Identify which cell holds the provided text, then report its [x, y] central coordinate. 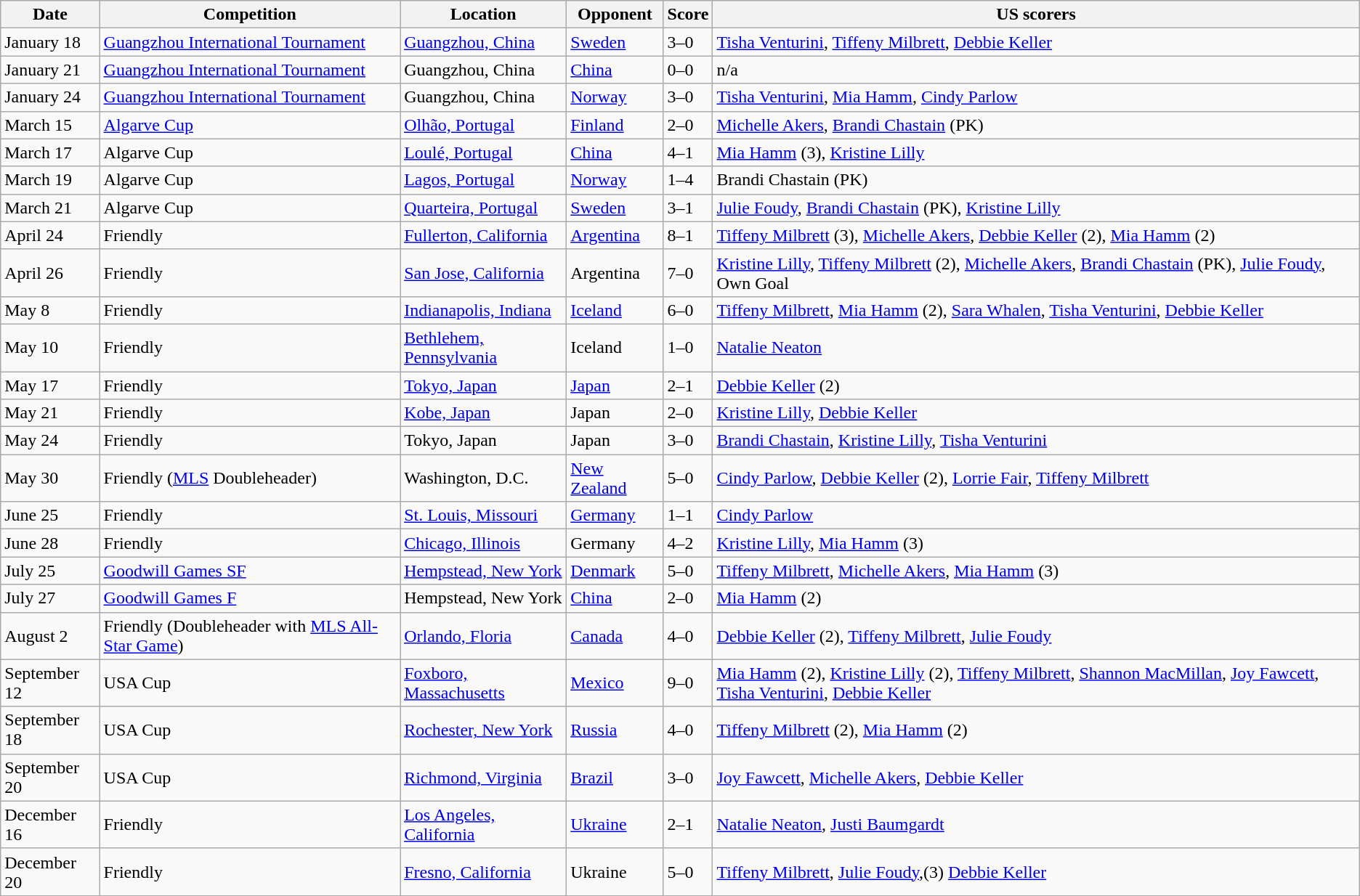
Rochester, New York [484, 730]
June 25 [50, 516]
Finland [615, 125]
Kristine Lilly, Tiffeny Milbrett (2), Michelle Akers, Brandi Chastain (PK), Julie Foudy, Own Goal [1036, 273]
Brandi Chastain (PK) [1036, 180]
US scorers [1036, 15]
March 19 [50, 180]
Mexico [615, 683]
March 21 [50, 208]
Opponent [615, 15]
Debbie Keller (2), Tiffeny Milbrett, Julie Foudy [1036, 636]
7–0 [688, 273]
Washington, D.C. [484, 478]
Friendly (Doubleheader with MLS All-Star Game) [250, 636]
Tisha Venturini, Tiffeny Milbrett, Debbie Keller [1036, 42]
New Zealand [615, 478]
December 20 [50, 871]
Tiffeny Milbrett, Julie Foudy,(3) Debbie Keller [1036, 871]
April 26 [50, 273]
Goodwill Games SF [250, 571]
Orlando, Floria [484, 636]
Tiffeny Milbrett, Michelle Akers, Mia Hamm (3) [1036, 571]
Fullerton, California [484, 235]
4–1 [688, 152]
Quarteira, Portugal [484, 208]
May 21 [50, 413]
Canada [615, 636]
San Jose, California [484, 273]
Kobe, Japan [484, 413]
Natalie Neaton, Justi Baumgardt [1036, 825]
Cindy Parlow, Debbie Keller (2), Lorrie Fair, Tiffeny Milbrett [1036, 478]
Olhão, Portugal [484, 125]
May 24 [50, 441]
September 20 [50, 777]
Goodwill Games F [250, 598]
Bethlehem, Pennsylvania [484, 347]
Competition [250, 15]
Natalie Neaton [1036, 347]
Lagos, Portugal [484, 180]
n/a [1036, 70]
May 17 [50, 386]
Location [484, 15]
1–4 [688, 180]
1–1 [688, 516]
May 10 [50, 347]
May 30 [50, 478]
0–0 [688, 70]
June 28 [50, 543]
April 24 [50, 235]
Foxboro, Massachusetts [484, 683]
March 17 [50, 152]
August 2 [50, 636]
9–0 [688, 683]
September 12 [50, 683]
Kristine Lilly, Mia Hamm (3) [1036, 543]
Friendly (MLS Doubleheader) [250, 478]
Richmond, Virginia [484, 777]
December 16 [50, 825]
Mia Hamm (2) [1036, 598]
Indianapolis, Indiana [484, 310]
Kristine Lilly, Debbie Keller [1036, 413]
Mia Hamm (2), Kristine Lilly (2), Tiffeny Milbrett, Shannon MacMillan, Joy Fawcett, Tisha Venturini, Debbie Keller [1036, 683]
Tiffeny Milbrett (3), Michelle Akers, Debbie Keller (2), Mia Hamm (2) [1036, 235]
Score [688, 15]
Russia [615, 730]
Julie Foudy, Brandi Chastain (PK), Kristine Lilly [1036, 208]
Date [50, 15]
4–2 [688, 543]
January 21 [50, 70]
8–1 [688, 235]
1–0 [688, 347]
Tisha Venturini, Mia Hamm, Cindy Parlow [1036, 97]
Brandi Chastain, Kristine Lilly, Tisha Venturini [1036, 441]
Michelle Akers, Brandi Chastain (PK) [1036, 125]
Brazil [615, 777]
Tiffeny Milbrett, Mia Hamm (2), Sara Whalen, Tisha Venturini, Debbie Keller [1036, 310]
March 15 [50, 125]
Chicago, Illinois [484, 543]
Mia Hamm (3), Kristine Lilly [1036, 152]
Denmark [615, 571]
January 24 [50, 97]
January 18 [50, 42]
Cindy Parlow [1036, 516]
Joy Fawcett, Michelle Akers, Debbie Keller [1036, 777]
September 18 [50, 730]
Debbie Keller (2) [1036, 386]
St. Louis, Missouri [484, 516]
Tiffeny Milbrett (2), Mia Hamm (2) [1036, 730]
3–1 [688, 208]
6–0 [688, 310]
Fresno, California [484, 871]
July 25 [50, 571]
Los Angeles, California [484, 825]
July 27 [50, 598]
May 8 [50, 310]
Loulé, Portugal [484, 152]
